Return (x, y) of the center of cell containing provided text 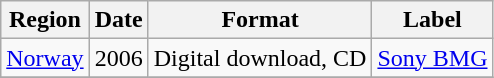
Format (260, 20)
Region (45, 20)
Sony BMG (432, 58)
2006 (118, 58)
Label (432, 20)
Date (118, 20)
Digital download, CD (260, 58)
Norway (45, 58)
